Identify which cell holds the provided text, then report its (x, y) central coordinate. 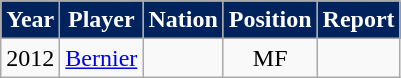
2012 (30, 58)
MF (270, 58)
Bernier (102, 58)
Report (358, 20)
Player (102, 20)
Year (30, 20)
Position (270, 20)
Nation (183, 20)
